Return [X, Y] of the center of cell containing provided text 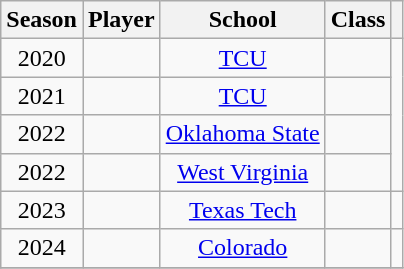
2023 [42, 210]
2021 [42, 96]
Player [121, 20]
2024 [42, 248]
Texas Tech [242, 210]
2020 [42, 58]
Colorado [242, 248]
West Virginia [242, 172]
Season [42, 20]
School [242, 20]
Class [358, 20]
Oklahoma State [242, 134]
